Pinpoint the cell where the given text exists, returning its (X, Y) midpoint coordinate. 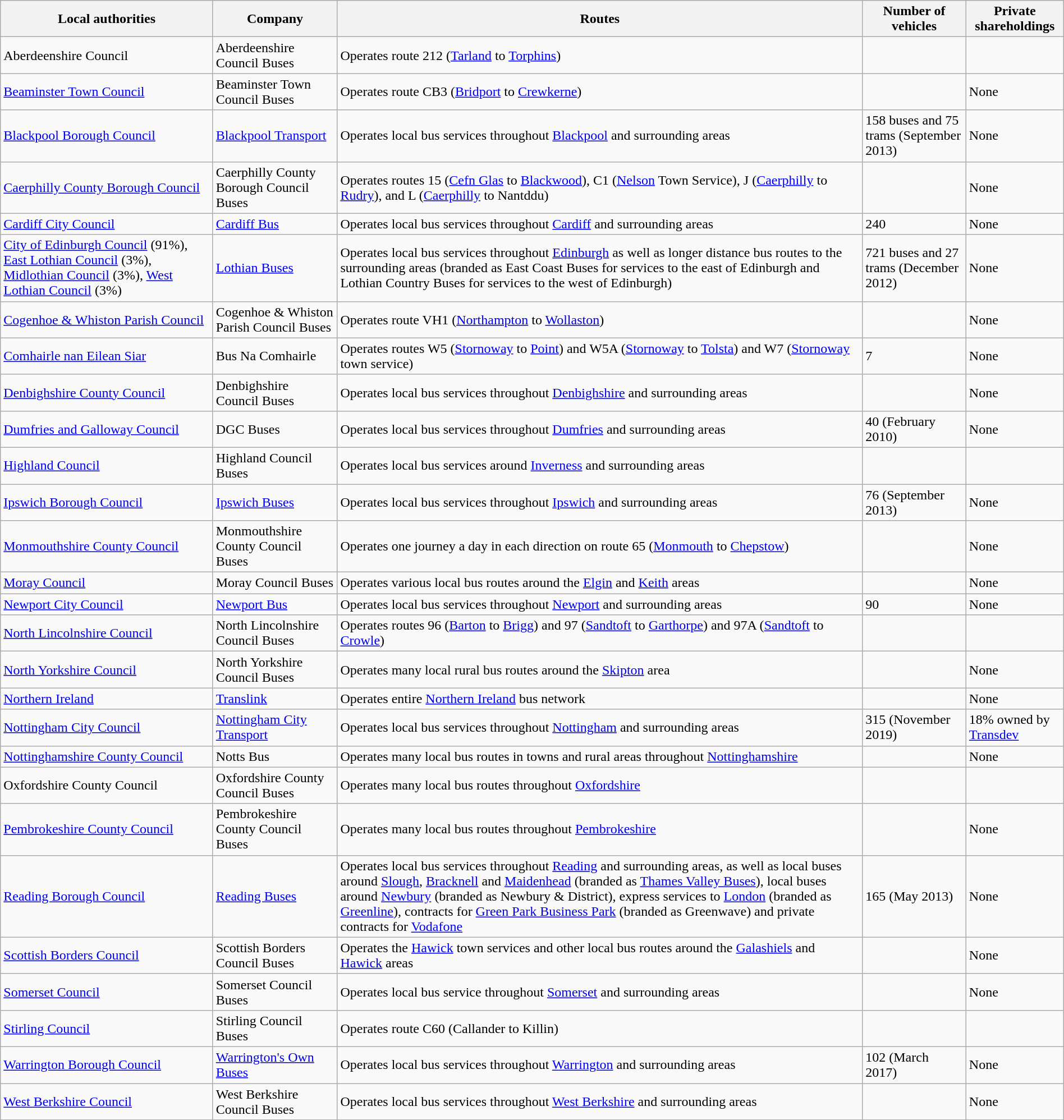
Somerset Council Buses (275, 992)
Bus Na Comhairle (275, 356)
76 (September 2013) (915, 502)
Monmouthshire County Council Buses (275, 547)
Operates route 212 (Tarland to Torphins) (600, 55)
Cogenhoe & Whiston Parish Council Buses (275, 320)
Private shareholdings (1015, 19)
Nottingham City Transport (275, 727)
Aberdeenshire Council Buses (275, 55)
Notts Bus (275, 756)
102 (March 2017) (915, 1065)
Operates entire Northern Ireland bus network (600, 699)
Operates local bus services throughout Cardiff and surrounding areas (600, 224)
18% owned by Transdev (1015, 727)
Dumfries and Galloway Council (107, 429)
Pembrokeshire County Council Buses (275, 829)
Aberdeenshire Council (107, 55)
North Lincolnshire Council Buses (275, 633)
Warrington's Own Buses (275, 1065)
Operates local bus services around Inverness and surrounding areas (600, 466)
Operates many local bus routes throughout Pembrokeshire (600, 829)
158 buses and 75 trams (September 2013) (915, 136)
Ipswich Borough Council (107, 502)
Operates various local bus routes around the Elgin and Keith areas (600, 583)
Highland Council Buses (275, 466)
Denbighshire Council Buses (275, 393)
Local authorities (107, 19)
Stirling Council (107, 1028)
Operates many local bus routes throughout Oxfordshire (600, 786)
Moray Council (107, 583)
Operates local bus services throughout Dumfries and surrounding areas (600, 429)
DGC Buses (275, 429)
Northern Ireland (107, 699)
Scottish Borders Council (107, 955)
Operates route C60 (Callander to Killin) (600, 1028)
Denbighshire County Council (107, 393)
North Yorkshire Council (107, 670)
Cardiff City Council (107, 224)
City of Edinburgh Council (91%), East Lothian Council (3%), Midlothian Council (3%), West Lothian Council (3%) (107, 268)
Oxfordshire County Council (107, 786)
Operates many local bus routes in towns and rural areas throughout Nottinghamshire (600, 756)
Moray Council Buses (275, 583)
Newport Bus (275, 604)
Nottinghamshire County Council (107, 756)
Stirling Council Buses (275, 1028)
Pembrokeshire County Council (107, 829)
Operates routes W5 (Stornoway to Point) and W5A (Stornoway to Tolsta) and W7 (Stornoway town service) (600, 356)
West Berkshire Council (107, 1101)
Operates routes 15 (Cefn Glas to Blackwood), C1 (Nelson Town Service), J (Caerphilly to Rudry), and L (Caerphilly to Nantddu) (600, 187)
7 (915, 356)
Operates route CB3 (Bridport to Crewkerne) (600, 92)
Company (275, 19)
240 (915, 224)
Operates local bus services throughout Blackpool and surrounding areas (600, 136)
Operates local bus services throughout Denbighshire and surrounding areas (600, 393)
Operates route VH1 (Northampton to Wollaston) (600, 320)
Reading Buses (275, 896)
315 (November 2019) (915, 727)
Beaminster Town Council Buses (275, 92)
Lothian Buses (275, 268)
Reading Borough Council (107, 896)
Blackpool Borough Council (107, 136)
Caerphilly County Borough Council (107, 187)
Caerphilly County Borough Council Buses (275, 187)
Operates local bus services throughout West Berkshire and surrounding areas (600, 1101)
Translink (275, 699)
Operates local bus service throughout Somerset and surrounding areas (600, 992)
Highland Council (107, 466)
Warrington Borough Council (107, 1065)
40 (February 2010) (915, 429)
Routes (600, 19)
Monmouthshire County Council (107, 547)
Somerset Council (107, 992)
Blackpool Transport (275, 136)
90 (915, 604)
Oxfordshire County Council Buses (275, 786)
Nottingham City Council (107, 727)
Operates local bus services throughout Nottingham and surrounding areas (600, 727)
North Yorkshire Council Buses (275, 670)
Beaminster Town Council (107, 92)
Operates one journey a day in each direction on route 65 (Monmouth to Chepstow) (600, 547)
West Berkshire Council Buses (275, 1101)
Ipswich Buses (275, 502)
721 buses and 27 trams (December 2012) (915, 268)
165 (May 2013) (915, 896)
Operates routes 96 (Barton to Brigg) and 97 (Sandtoft to Garthorpe) and 97A (Sandtoft to Crowle) (600, 633)
North Lincolnshire Council (107, 633)
Scottish Borders Council Buses (275, 955)
Cardiff Bus (275, 224)
Operates the Hawick town services and other local bus routes around the Galashiels and Hawick areas (600, 955)
Operates local bus services throughout Warrington and surrounding areas (600, 1065)
Number of vehicles (915, 19)
Newport City Council (107, 604)
Operates many local rural bus routes around the Skipton area (600, 670)
Operates local bus services throughout Newport and surrounding areas (600, 604)
Operates local bus services throughout Ipswich and surrounding areas (600, 502)
Cogenhoe & Whiston Parish Council (107, 320)
Comhairle nan Eilean Siar (107, 356)
